Find where the given text appears and provide that cell's center as [X, Y] coordinate. 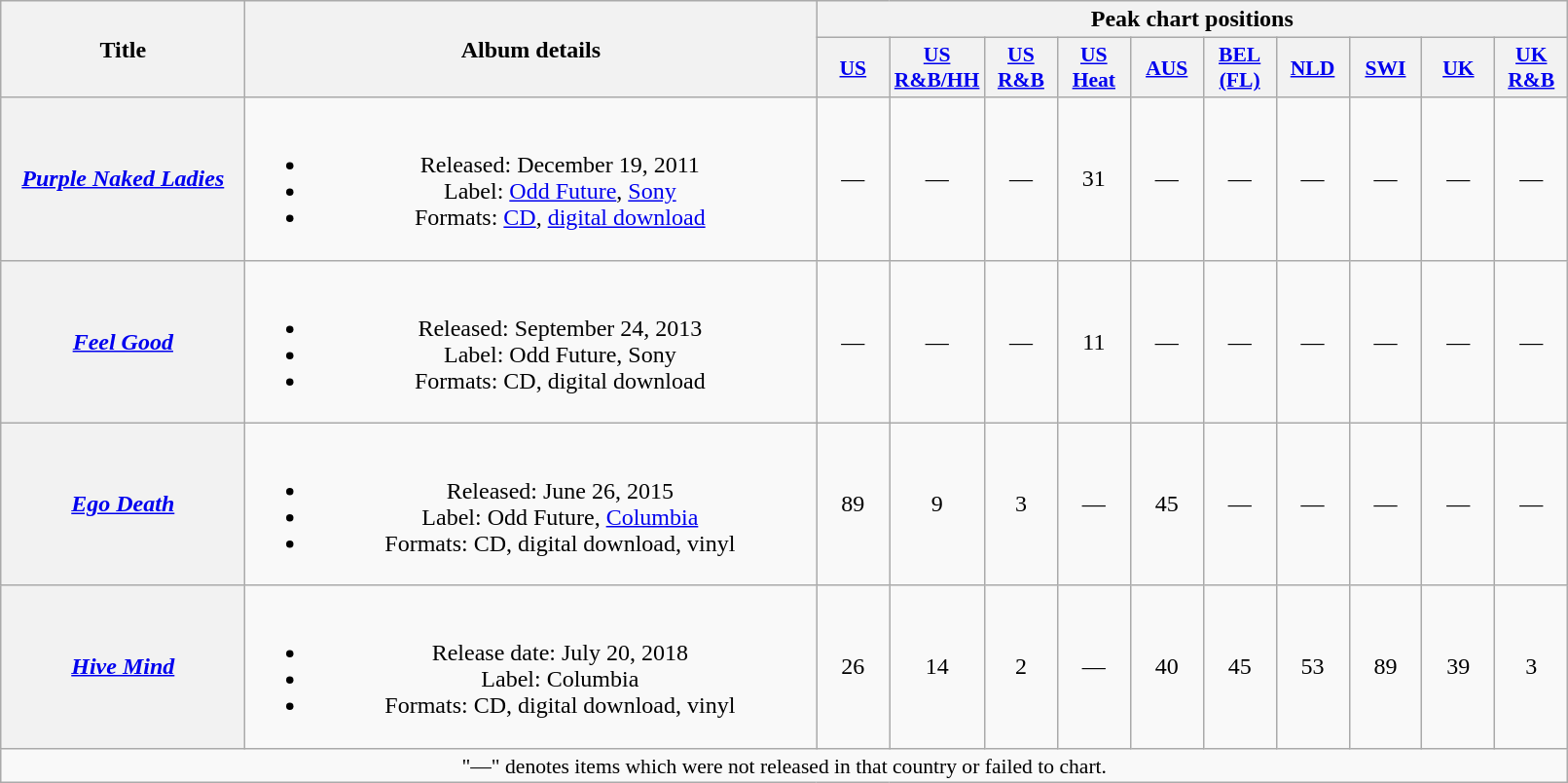
Album details [531, 49]
SWI [1386, 68]
NLD [1312, 68]
UK R&B [1532, 68]
Release date: July 20, 2018Label: ColumbiaFormats: CD, digital download, vinyl [531, 666]
Ego Death [123, 504]
31 [1094, 179]
Hive Mind [123, 666]
Released: December 19, 2011Label: Odd Future, SonyFormats: CD, digital download [531, 179]
26 [853, 666]
9 [937, 504]
Purple Naked Ladies [123, 179]
BEL (FL) [1240, 68]
Peak chart positions [1192, 19]
US R&B/HH [937, 68]
Released: September 24, 2013Label: Odd Future, SonyFormats: CD, digital download [531, 341]
UK [1458, 68]
Feel Good [123, 341]
53 [1312, 666]
2 [1020, 666]
40 [1166, 666]
US Heat [1094, 68]
39 [1458, 666]
US R&B [1020, 68]
14 [937, 666]
11 [1094, 341]
Title [123, 49]
US [853, 68]
"—" denotes items which were not released in that country or failed to chart. [784, 765]
Released: June 26, 2015Label: Odd Future, ColumbiaFormats: CD, digital download, vinyl [531, 504]
AUS [1166, 68]
